Return (X, Y) of the center of cell containing provided text 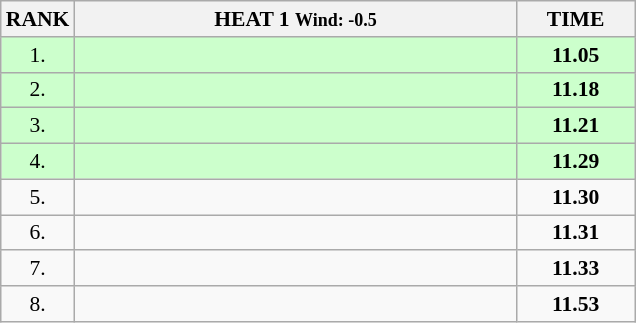
8. (38, 304)
6. (38, 233)
11.33 (576, 269)
11.05 (576, 55)
11.53 (576, 304)
5. (38, 197)
11.18 (576, 90)
TIME (576, 19)
11.30 (576, 197)
RANK (38, 19)
3. (38, 126)
1. (38, 55)
2. (38, 90)
11.29 (576, 162)
HEAT 1 Wind: -0.5 (295, 19)
11.31 (576, 233)
11.21 (576, 126)
4. (38, 162)
7. (38, 269)
